Detect which cell encompasses the target text, then output its [X, Y] center coordinate. 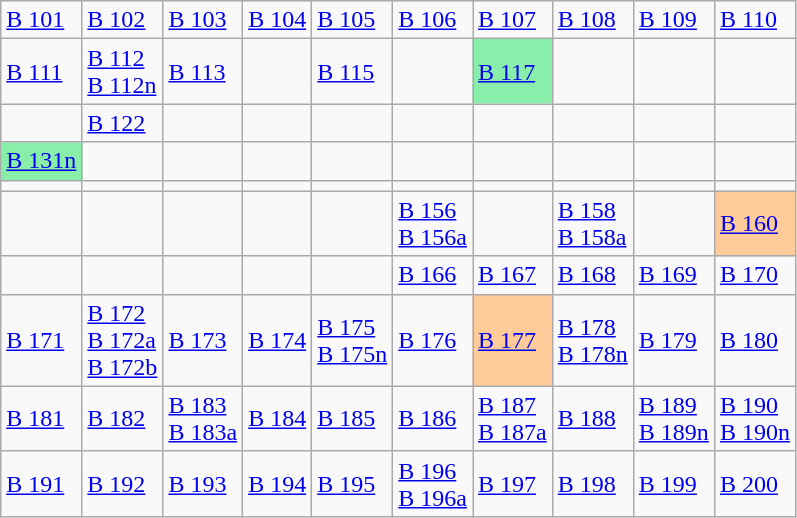
B 168 [592, 275]
B 181 [42, 418]
B 117 [512, 72]
B 198 [592, 484]
B 195 [352, 484]
B 192 [122, 484]
B 185 [352, 418]
B 190B 190n [754, 418]
B 122 [122, 123]
B 107 [512, 20]
B 111 [42, 72]
B 112B 112n [122, 72]
B 102 [122, 20]
B 171 [42, 340]
B 106 [433, 20]
B 180 [754, 340]
B 104 [278, 20]
B 197 [512, 484]
B 110 [754, 20]
B 167 [512, 275]
B 103 [203, 20]
B 184 [278, 418]
B 113 [203, 72]
B 182 [122, 418]
B 115 [352, 72]
B 158B 158a [592, 224]
B 166 [433, 275]
B 188 [592, 418]
B 179 [674, 340]
B 172B 172aB 172b [122, 340]
B 178B 178n [592, 340]
B 101 [42, 20]
B 173 [203, 340]
B 183B 183a [203, 418]
B 156B 156a [433, 224]
B 199 [674, 484]
B 186 [433, 418]
B 169 [674, 275]
B 177 [512, 340]
B 187B 187a [512, 418]
B 170 [754, 275]
B 160 [754, 224]
B 131n [42, 161]
B 191 [42, 484]
B 193 [203, 484]
B 108 [592, 20]
B 196B 196a [433, 484]
B 175 B 175n [352, 340]
B 174 [278, 340]
B 109 [674, 20]
B 200 [754, 484]
B 194 [278, 484]
B 176 [433, 340]
B 105 [352, 20]
B 189B 189n [674, 418]
